From the cell containing the given text, extract its center point as [X, Y] coordinate. 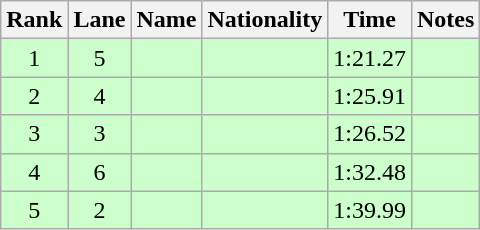
1:39.99 [370, 210]
6 [100, 172]
1:32.48 [370, 172]
Rank [34, 20]
Name [166, 20]
1:21.27 [370, 58]
1 [34, 58]
Notes [445, 20]
1:26.52 [370, 134]
Time [370, 20]
1:25.91 [370, 96]
Lane [100, 20]
Nationality [265, 20]
